From the cell containing the given text, extract its center point as (X, Y) coordinate. 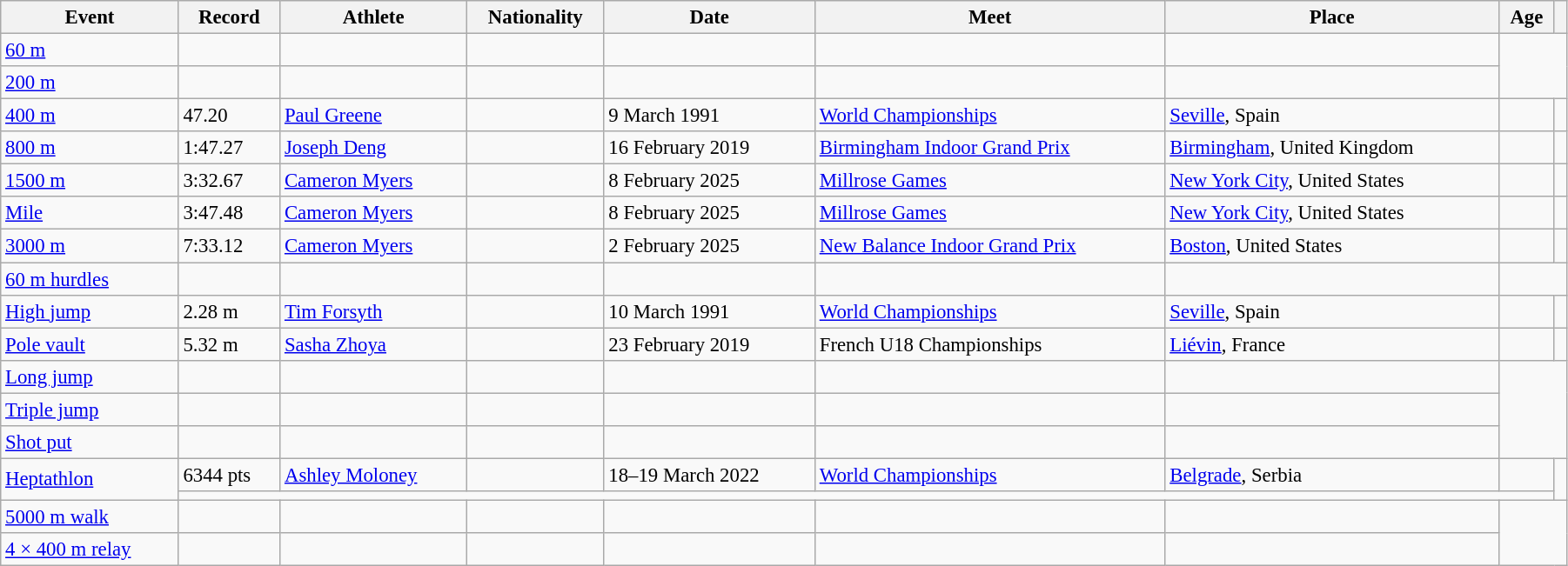
9 March 1991 (709, 116)
7:33.12 (230, 246)
47.20 (230, 116)
2.28 m (230, 311)
Boston, United States (1331, 246)
Place (1331, 17)
Birmingham Indoor Grand Prix (990, 148)
New Balance Indoor Grand Prix (990, 246)
Meet (990, 17)
5.32 m (230, 344)
400 m (90, 116)
Event (90, 17)
200 m (90, 83)
Mile (90, 213)
Long jump (90, 376)
3000 m (90, 246)
1:47.27 (230, 148)
3:32.67 (230, 181)
2 February 2025 (709, 246)
Age (1526, 17)
800 m (90, 148)
5000 m walk (90, 516)
6344 pts (230, 475)
Date (709, 17)
1500 m (90, 181)
Ashley Moloney (374, 475)
High jump (90, 311)
3:47.48 (230, 213)
Record (230, 17)
10 March 1991 (709, 311)
Birmingham, United Kingdom (1331, 148)
Triple jump (90, 410)
60 m hurdles (90, 279)
Athlete (374, 17)
Pole vault (90, 344)
Tim Forsyth (374, 311)
Heptathlon (90, 479)
4 × 400 m relay (90, 549)
Sasha Zhoya (374, 344)
Liévin, France (1331, 344)
23 February 2019 (709, 344)
60 m (90, 50)
French U18 Championships (990, 344)
Paul Greene (374, 116)
18–19 March 2022 (709, 475)
Shot put (90, 443)
16 February 2019 (709, 148)
Nationality (536, 17)
Belgrade, Serbia (1331, 475)
Joseph Deng (374, 148)
